Find where the given text appears and provide that cell's center as (X, Y) coordinate. 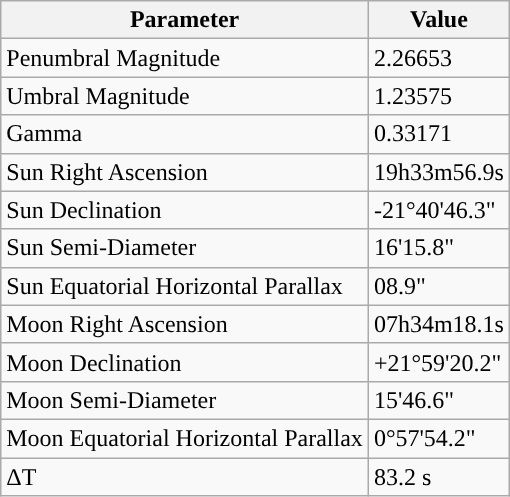
0.33171 (438, 134)
Umbral Magnitude (185, 96)
ΔT (185, 477)
1.23575 (438, 96)
2.26653 (438, 58)
07h34m18.1s (438, 324)
19h33m56.9s (438, 172)
Sun Semi-Diameter (185, 248)
Sun Declination (185, 210)
Penumbral Magnitude (185, 58)
Moon Right Ascension (185, 324)
Moon Semi-Diameter (185, 400)
Parameter (185, 20)
Moon Declination (185, 362)
Sun Right Ascension (185, 172)
+21°59'20.2" (438, 362)
0°57'54.2" (438, 438)
Gamma (185, 134)
08.9" (438, 286)
16'15.8" (438, 248)
15'46.6" (438, 400)
-21°40'46.3" (438, 210)
Sun Equatorial Horizontal Parallax (185, 286)
83.2 s (438, 477)
Moon Equatorial Horizontal Parallax (185, 438)
Value (438, 20)
